Extract the [X, Y] coordinate from the center of the cell holding the provided text.  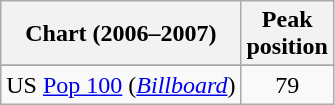
79 [287, 85]
Chart (2006–2007) [121, 34]
US Pop 100 (Billboard) [121, 85]
Peakposition [287, 34]
